Scan for the cell matching the given text and deliver its (x, y) coordinate at center. 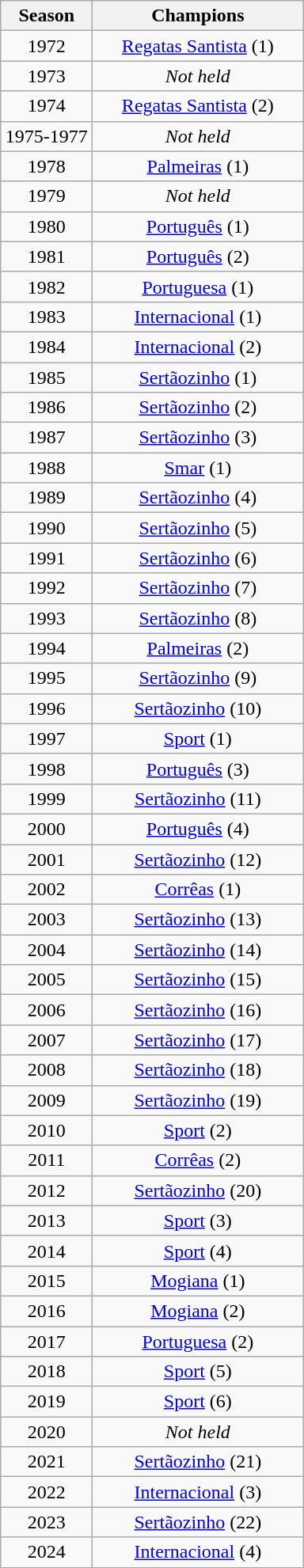
2010 (47, 1130)
Portuguesa (2) (198, 1342)
Sertãozinho (3) (198, 438)
Sertãozinho (13) (198, 920)
1999 (47, 799)
Sport (4) (198, 1251)
2000 (47, 829)
Sport (6) (198, 1402)
2003 (47, 920)
1981 (47, 256)
Sport (1) (198, 738)
Internacional (2) (198, 347)
1995 (47, 678)
2004 (47, 950)
Sertãozinho (12) (198, 859)
1986 (47, 408)
2018 (47, 1372)
2002 (47, 890)
Sport (5) (198, 1372)
Mogiana (1) (198, 1281)
2023 (47, 1522)
2008 (47, 1070)
Sertãozinho (2) (198, 408)
1985 (47, 378)
2006 (47, 1010)
Sport (3) (198, 1221)
Regatas Santista (1) (198, 46)
1993 (47, 618)
2016 (47, 1311)
Sertãozinho (17) (198, 1040)
2019 (47, 1402)
1991 (47, 558)
Internacional (3) (198, 1492)
2013 (47, 1221)
Champions (198, 16)
1975-1977 (47, 136)
1996 (47, 708)
Sertãozinho (10) (198, 708)
1973 (47, 76)
Sertãozinho (6) (198, 558)
2007 (47, 1040)
Smar (1) (198, 468)
Sertãozinho (14) (198, 950)
Palmeiras (1) (198, 166)
1983 (47, 317)
1974 (47, 106)
Sertãozinho (22) (198, 1522)
1972 (47, 46)
2021 (47, 1462)
1997 (47, 738)
Sertãozinho (5) (198, 528)
Portuguesa (1) (198, 287)
2017 (47, 1342)
1990 (47, 528)
2024 (47, 1552)
1984 (47, 347)
Português (2) (198, 256)
1989 (47, 498)
2012 (47, 1190)
1992 (47, 588)
Corrêas (1) (198, 890)
1998 (47, 769)
1988 (47, 468)
Sertãozinho (1) (198, 378)
Sertãozinho (7) (198, 588)
1979 (47, 196)
1978 (47, 166)
Sertãozinho (9) (198, 678)
2005 (47, 980)
2022 (47, 1492)
1987 (47, 438)
2014 (47, 1251)
2011 (47, 1160)
Mogiana (2) (198, 1311)
Sertãozinho (16) (198, 1010)
1982 (47, 287)
Regatas Santista (2) (198, 106)
Sertãozinho (20) (198, 1190)
1980 (47, 226)
Sertãozinho (4) (198, 498)
Sertãozinho (18) (198, 1070)
Season (47, 16)
Palmeiras (2) (198, 648)
Corrêas (2) (198, 1160)
1994 (47, 648)
2001 (47, 859)
2020 (47, 1432)
Português (3) (198, 769)
Internacional (1) (198, 317)
2009 (47, 1100)
Sertãozinho (19) (198, 1100)
Sport (2) (198, 1130)
Português (1) (198, 226)
Sertãozinho (11) (198, 799)
Internacional (4) (198, 1552)
Português (4) (198, 829)
Sertãozinho (8) (198, 618)
Sertãozinho (15) (198, 980)
Sertãozinho (21) (198, 1462)
2015 (47, 1281)
